Determine the [x, y] coordinate at the center of the cell enclosing the given text.  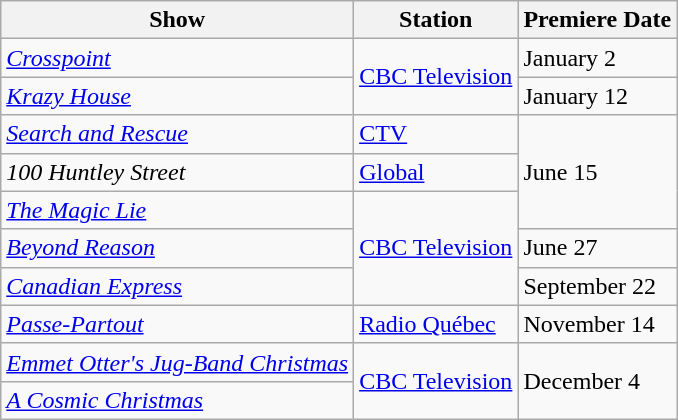
Station [436, 20]
December 4 [598, 381]
September 22 [598, 286]
Global [436, 172]
Premiere Date [598, 20]
November 14 [598, 324]
100 Huntley Street [178, 172]
Search and Rescue [178, 134]
Show [178, 20]
Emmet Otter's Jug-Band Christmas [178, 362]
June 15 [598, 172]
The Magic Lie [178, 210]
Canadian Express [178, 286]
Krazy House [178, 96]
Radio Québec [436, 324]
January 12 [598, 96]
CTV [436, 134]
June 27 [598, 248]
A Cosmic Christmas [178, 400]
Crosspoint [178, 58]
January 2 [598, 58]
Passe-Partout [178, 324]
Beyond Reason [178, 248]
